Scan for the cell matching the given text and deliver its [X, Y] coordinate at center. 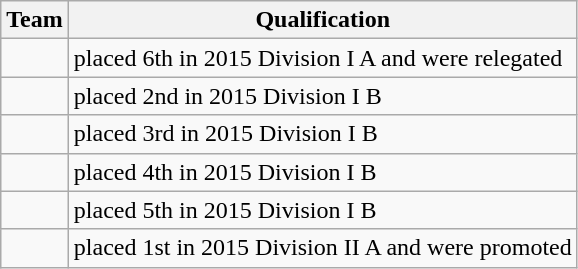
placed 4th in 2015 Division I B [322, 172]
Qualification [322, 20]
placed 5th in 2015 Division I B [322, 210]
placed 1st in 2015 Division II A and were promoted [322, 248]
placed 3rd in 2015 Division I B [322, 134]
placed 6th in 2015 Division I A and were relegated [322, 58]
placed 2nd in 2015 Division I B [322, 96]
Team [35, 20]
